Capture the cell that displays the provided text and extract its [x, y] central coordinate. 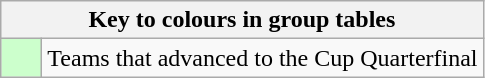
Teams that advanced to the Cup Quarterfinal [262, 58]
Key to colours in group tables [242, 20]
